For the text-containing cell, return its midpoint in [x, y] coordinate format. 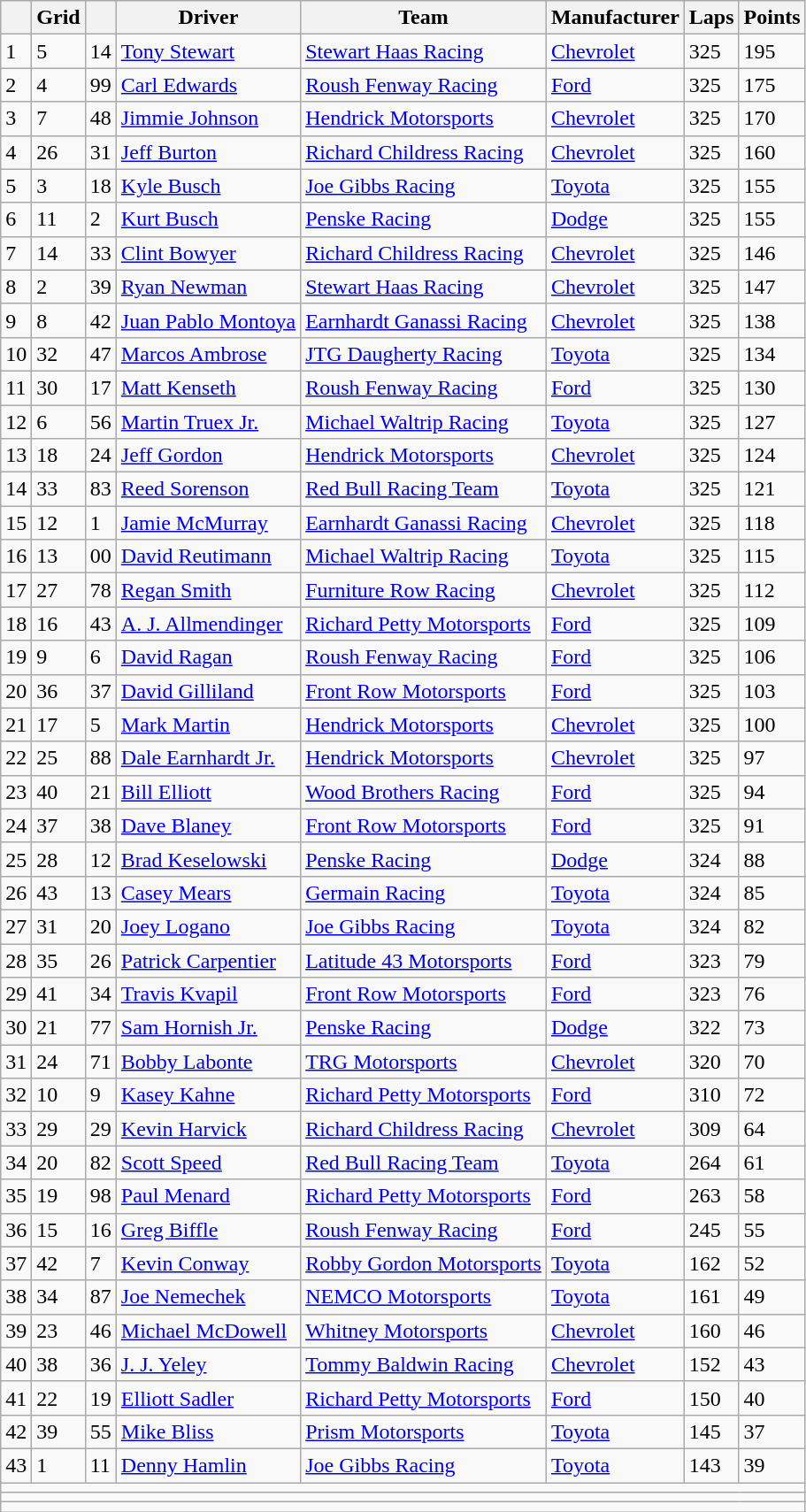
Whitney Motorsports [424, 1331]
Ryan Newman [208, 287]
138 [771, 320]
Kevin Harvick [208, 1129]
118 [771, 523]
161 [711, 1297]
Reed Sorenson [208, 489]
98 [101, 1196]
143 [711, 1465]
97 [771, 758]
127 [771, 422]
Latitude 43 Motorsports [424, 960]
152 [711, 1364]
47 [101, 354]
Martin Truex Jr. [208, 422]
56 [101, 422]
109 [771, 624]
150 [711, 1398]
71 [101, 1062]
00 [101, 556]
Bobby Labonte [208, 1062]
146 [771, 253]
Dave Blaney [208, 825]
58 [771, 1196]
Mike Bliss [208, 1431]
162 [711, 1263]
87 [101, 1297]
Prism Motorsports [424, 1431]
Matt Kenseth [208, 388]
121 [771, 489]
Tony Stewart [208, 51]
David Ragan [208, 657]
263 [711, 1196]
83 [101, 489]
147 [771, 287]
NEMCO Motorsports [424, 1297]
309 [711, 1129]
Patrick Carpentier [208, 960]
91 [771, 825]
322 [711, 1028]
Dale Earnhardt Jr. [208, 758]
Brad Keselowski [208, 859]
94 [771, 792]
Kyle Busch [208, 186]
Furniture Row Racing [424, 590]
78 [101, 590]
85 [771, 893]
195 [771, 51]
Team [424, 18]
Casey Mears [208, 893]
320 [711, 1062]
David Reutimann [208, 556]
Points [771, 18]
124 [771, 456]
TRG Motorsports [424, 1062]
134 [771, 354]
J. J. Yeley [208, 1364]
99 [101, 85]
79 [771, 960]
Bill Elliott [208, 792]
Mark Martin [208, 725]
Grid [58, 18]
Driver [208, 18]
Jeff Gordon [208, 456]
A. J. Allmendinger [208, 624]
Jamie McMurray [208, 523]
310 [711, 1095]
170 [771, 119]
106 [771, 657]
175 [771, 85]
130 [771, 388]
Carl Edwards [208, 85]
Jimmie Johnson [208, 119]
64 [771, 1129]
73 [771, 1028]
112 [771, 590]
70 [771, 1062]
Greg Biffle [208, 1230]
Germain Racing [424, 893]
Manufacturer [615, 18]
David Gilliland [208, 691]
Jeff Burton [208, 152]
Tommy Baldwin Racing [424, 1364]
77 [101, 1028]
61 [771, 1163]
Kasey Kahne [208, 1095]
Travis Kvapil [208, 994]
JTG Daugherty Racing [424, 354]
Kurt Busch [208, 219]
Denny Hamlin [208, 1465]
72 [771, 1095]
Clint Bowyer [208, 253]
Marcos Ambrose [208, 354]
52 [771, 1263]
264 [711, 1163]
Joe Nemechek [208, 1297]
Laps [711, 18]
103 [771, 691]
Sam Hornish Jr. [208, 1028]
Paul Menard [208, 1196]
Michael McDowell [208, 1331]
48 [101, 119]
Elliott Sadler [208, 1398]
Wood Brothers Racing [424, 792]
245 [711, 1230]
115 [771, 556]
Scott Speed [208, 1163]
145 [711, 1431]
Juan Pablo Montoya [208, 320]
100 [771, 725]
Regan Smith [208, 590]
49 [771, 1297]
76 [771, 994]
Robby Gordon Motorsports [424, 1263]
Joey Logano [208, 926]
Kevin Conway [208, 1263]
